Provide the [x, y] coordinate of the cell's center where the given text is located.  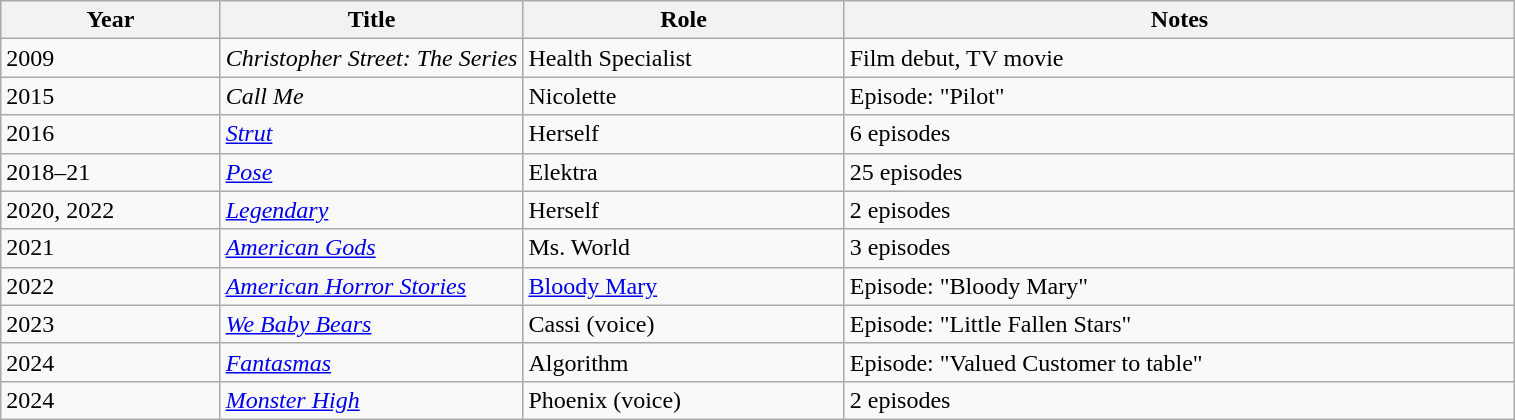
Strut [372, 134]
Episode: "Bloody Mary" [1180, 286]
Bloody Mary [684, 286]
2018–21 [110, 172]
Health Specialist [684, 58]
Notes [1180, 20]
American Horror Stories [372, 286]
2021 [110, 248]
Nicolette [684, 96]
2022 [110, 286]
2023 [110, 324]
2009 [110, 58]
Cassi (voice) [684, 324]
We Baby Bears [372, 324]
Elektra [684, 172]
Monster High [372, 400]
2015 [110, 96]
American Gods [372, 248]
Phoenix (voice) [684, 400]
2016 [110, 134]
6 episodes [1180, 134]
Pose [372, 172]
Call Me [372, 96]
Algorithm [684, 362]
Year [110, 20]
3 episodes [1180, 248]
Fantasmas [372, 362]
Title [372, 20]
Episode: "Valued Customer to table" [1180, 362]
Episode: "Pilot" [1180, 96]
25 episodes [1180, 172]
Ms. World [684, 248]
2020, 2022 [110, 210]
Role [684, 20]
Film debut, TV movie [1180, 58]
Christopher Street: The Series [372, 58]
Legendary [372, 210]
Episode: "Little Fallen Stars" [1180, 324]
